Scan for the cell matching the given text and deliver its (X, Y) coordinate at center. 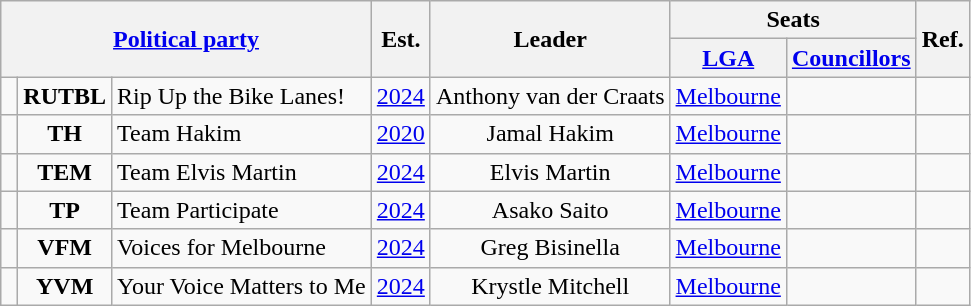
Elvis Martin (550, 172)
Krystle Mitchell (550, 286)
Rip Up the Bike Lanes! (242, 96)
Jamal Hakim (550, 134)
Leader (550, 39)
VFM (65, 248)
Team Hakim (242, 134)
Seats (793, 20)
Ref. (942, 39)
Your Voice Matters to Me (242, 286)
Team Elvis Martin (242, 172)
Councillors (851, 58)
Anthony van der Craats (550, 96)
TP (65, 210)
TH (65, 134)
Team Participate (242, 210)
Asako Saito (550, 210)
Greg Bisinella (550, 248)
2020 (400, 134)
TEM (65, 172)
YVM (65, 286)
Voices for Melbourne (242, 248)
Political party (186, 39)
LGA (728, 58)
Est. (400, 39)
RUTBL (65, 96)
